Search for the cell housing the specified text and yield its (X, Y) center coordinate. 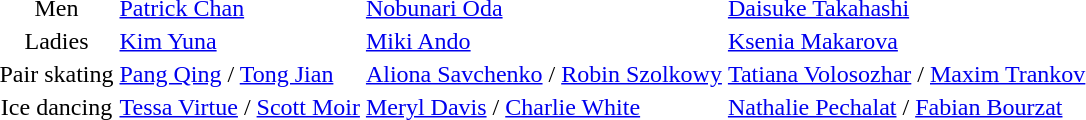
Miki Ando (544, 41)
Pang Qing / Tong Jian (240, 74)
Kim Yuna (240, 41)
Aliona Savchenko / Robin Szolkowy (544, 74)
Ksenia Makarova (906, 41)
Tatiana Volosozhar / Maxim Trankov (906, 74)
